Identify which cell holds the provided text, then report its (X, Y) central coordinate. 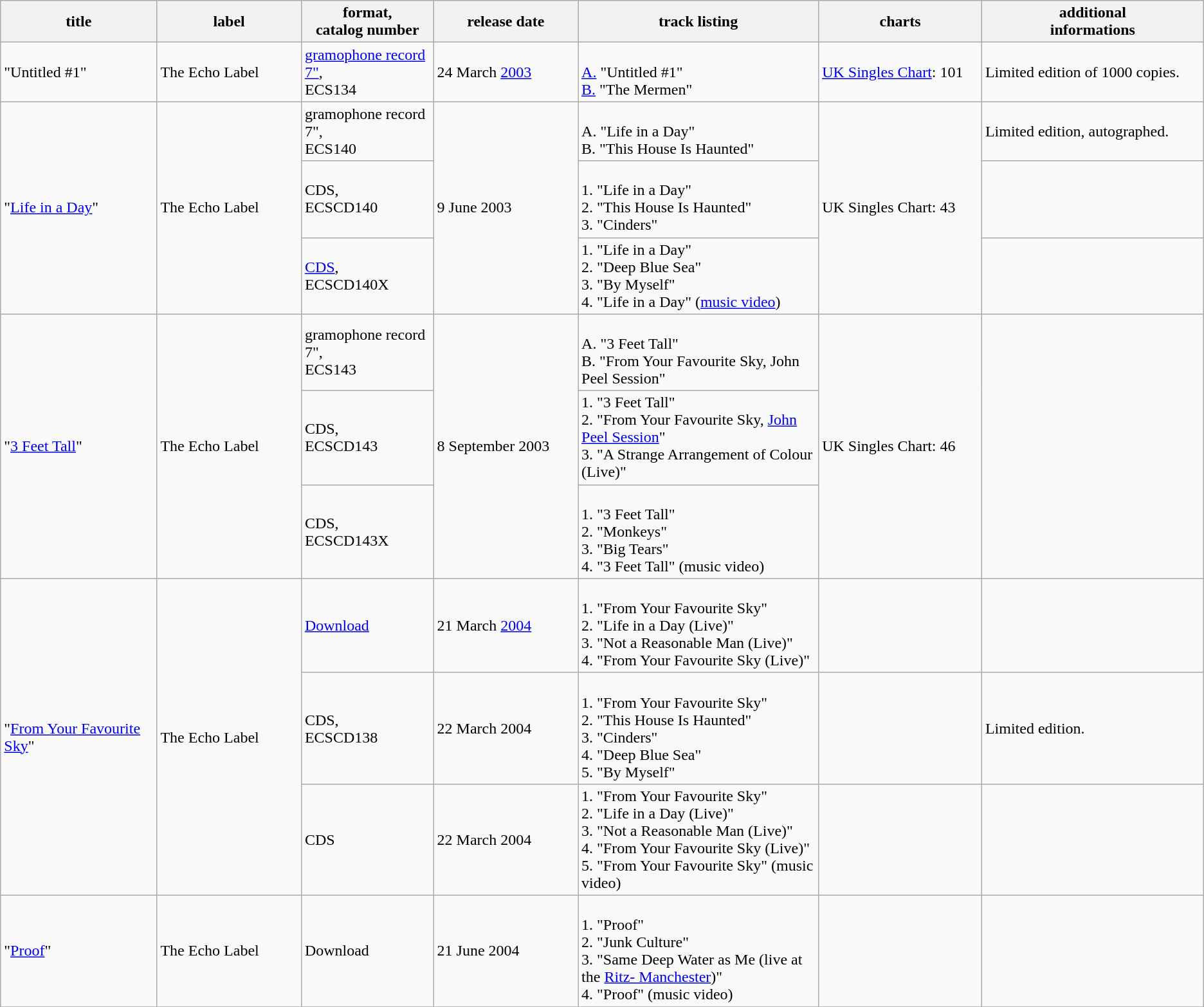
UK Singles Chart: 43 (900, 208)
Limited edition of 1000 copies. (1092, 72)
gramophone record 7",ECS140 (367, 131)
"3 Feet Tall" (78, 447)
CDS,ECSCD143 (367, 438)
label (229, 22)
"Untitled #1" (78, 72)
CDS,ECSCD143X (367, 531)
CDS,ECSCD138 (367, 728)
"Proof" (78, 951)
A. "Life in a Day"B. "This House Is Haunted" (698, 131)
"Life in a Day" (78, 208)
UK Singles Chart: 101 (900, 72)
Limited edition. (1092, 728)
CDS (367, 839)
charts (900, 22)
gramophone record 7",ECS134 (367, 72)
A. "Untitled #1"B. "The Mermen" (698, 72)
"From Your Favourite Sky" (78, 737)
title (78, 22)
1. "Proof"2. "Junk Culture"3. "Same Deep Water as Me (live at the Ritz- Manchester)"4. "Proof" (music video) (698, 951)
1. "3 Feet Tall"2. "Monkeys"3. "Big Tears"4. "3 Feet Tall" (music video) (698, 531)
1. "Life in a Day"2. "This House Is Haunted"3. "Cinders" (698, 199)
1. "From Your Favourite Sky"2. "This House Is Haunted"3. "Cinders"4. "Deep Blue Sea"5. "By Myself" (698, 728)
UK Singles Chart: 46 (900, 447)
Limited edition, autographed. (1092, 131)
format,catalog number (367, 22)
9 June 2003 (506, 208)
1. "3 Feet Tall"2. "From Your Favourite Sky, John Peel Session"3. "A Strange Arrangement of Colour (Live)" (698, 438)
24 March 2003 (506, 72)
8 September 2003 (506, 447)
1. "From Your Favourite Sky"2. "Life in a Day (Live)"3. "Not a Reasonable Man (Live)"4. "From Your Favourite Sky (Live)" (698, 625)
A. "3 Feet Tall"B. "From Your Favourite Sky, John Peel Session" (698, 353)
release date (506, 22)
CDS,ECSCD140X (367, 275)
21 March 2004 (506, 625)
track listing (698, 22)
1. "Life in a Day"2. "Deep Blue Sea"3. "By Myself"4. "Life in a Day" (music video) (698, 275)
CDS,ECSCD140 (367, 199)
gramophone record 7",ECS143 (367, 353)
additionalinformations (1092, 22)
21 June 2004 (506, 951)
